For the text-containing cell, return its midpoint in (x, y) coordinate format. 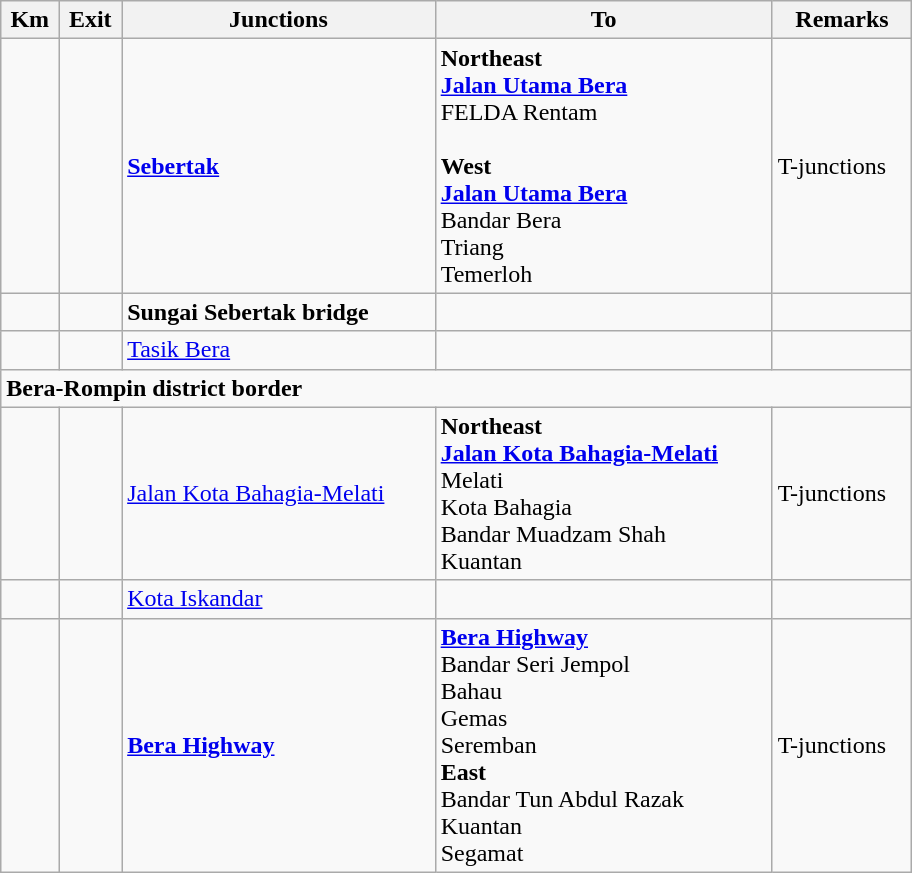
Jalan Kota Bahagia-Melati (279, 494)
Tasik Bera (279, 350)
Exit (90, 20)
Junctions (279, 20)
Remarks (842, 20)
To (604, 20)
Northeast Jalan Utama BeraFELDA RentamWest Jalan Utama BeraBandar BeraTriangTemerloh (604, 166)
Bera HighwayBandar Seri JempolBahauGemasSerembanEastBandar Tun Abdul RazakKuantanSegamat (604, 745)
Kota Iskandar (279, 599)
Km (30, 20)
Bera Highway (279, 745)
Sebertak (279, 166)
Bera-Rompin district border (456, 388)
Northeast Jalan Kota Bahagia-MelatiMelatiKota BahagiaBandar Muadzam ShahKuantan (604, 494)
Sungai Sebertak bridge (279, 312)
